Search for the cell housing the specified text and yield its [X, Y] center coordinate. 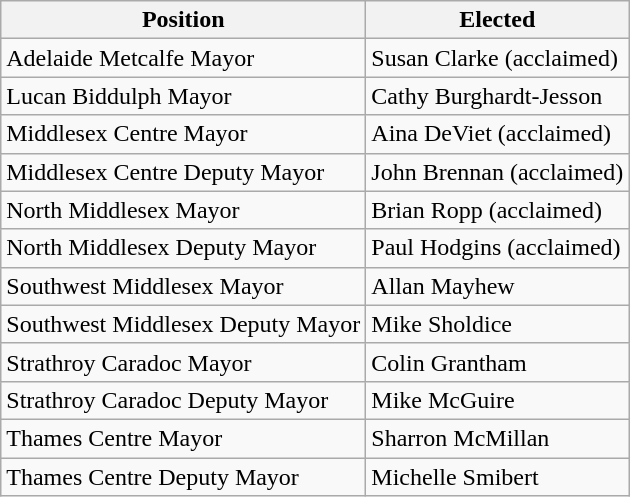
Elected [498, 20]
Susan Clarke (acclaimed) [498, 58]
Middlesex Centre Mayor [184, 134]
Thames Centre Deputy Mayor [184, 477]
Mike McGuire [498, 400]
Brian Ropp (acclaimed) [498, 210]
Thames Centre Mayor [184, 438]
Southwest Middlesex Deputy Mayor [184, 324]
Position [184, 20]
Paul Hodgins (acclaimed) [498, 248]
Middlesex Centre Deputy Mayor [184, 172]
Lucan Biddulph Mayor [184, 96]
Colin Grantham [498, 362]
Mike Sholdice [498, 324]
Cathy Burghardt-Jesson [498, 96]
North Middlesex Deputy Mayor [184, 248]
Allan Mayhew [498, 286]
Southwest Middlesex Mayor [184, 286]
Sharron McMillan [498, 438]
John Brennan (acclaimed) [498, 172]
Strathroy Caradoc Deputy Mayor [184, 400]
Aina DeViet (acclaimed) [498, 134]
Adelaide Metcalfe Mayor [184, 58]
Strathroy Caradoc Mayor [184, 362]
North Middlesex Mayor [184, 210]
Michelle Smibert [498, 477]
